Locate the cell with the specified text and output its [x, y] center coordinate. 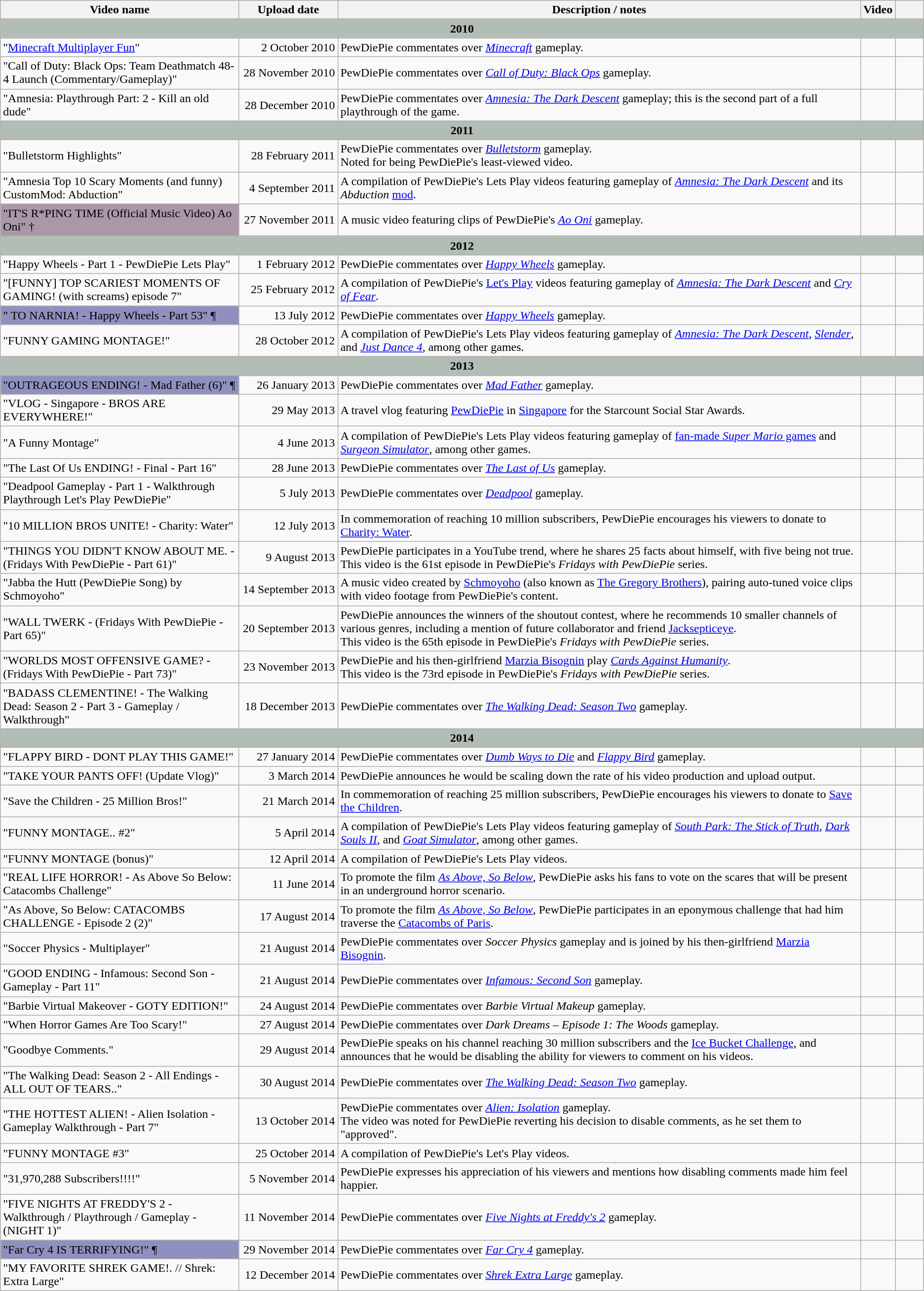
"The Last Of Us ENDING! - Final - Part 16" [119, 468]
12 July 2013 [288, 525]
17 August 2014 [288, 916]
20 September 2013 [288, 628]
PewDiePie announces he would be scaling down the rate of his video production and upload output. [599, 775]
PewDiePie commentates over Shrek Extra Large gameplay. [599, 1275]
"A Funny Montage" [119, 442]
28 October 2012 [288, 341]
"FIVE NIGHTS AT FREDDY'S 2 - Walkthrough / Playthrough / Gameplay - (NIGHT 1)" [119, 1217]
26 January 2013 [288, 385]
13 July 2012 [288, 315]
2010 [462, 29]
PewDiePie commentates over Soccer Physics gameplay and is joined by his then-girlfriend Marzia Bisognin. [599, 949]
A compilation of PewDiePie's Lets Play videos featuring gameplay of fan-made Super Mario games and Surgeon Simulator, among other games. [599, 442]
Video [878, 10]
PewDiePie expresses his appreciation of his viewers and mentions how disabling comments made him feel happier. [599, 1178]
2013 [462, 366]
25 February 2012 [288, 289]
PewDiePie commentates over Call of Duty: Black Ops gameplay. [599, 73]
"FUNNY MONTAGE #3" [119, 1153]
A music video featuring clips of PewDiePie's Ao Oni gameplay. [599, 220]
PewDiePie commentates over Mad Father gameplay. [599, 385]
To promote the film As Above, So Below, PewDiePie asks his fans to vote on the scares that will be present in an underground horror scenario. [599, 884]
2 October 2010 [288, 47]
"FUNNY MONTAGE.. #2" [119, 833]
2014 [462, 738]
PewDiePie commentates over The Last of Us gameplay. [599, 468]
"FUNNY GAMING MONTAGE!" [119, 341]
29 November 2014 [288, 1249]
PewDiePie commentates over Deadpool gameplay. [599, 494]
"WALL TWERK - (Fridays With PewDiePie - Part 65)" [119, 628]
"IT'S R*PING TIME (Official Music Video) Ao Oni" † [119, 220]
9 August 2013 [288, 558]
28 February 2011 [288, 156]
"THE HOTTEST ALIEN! - Alien Isolation - Gameplay Walkthrough - Part 7" [119, 1121]
5 April 2014 [288, 833]
"When Horror Games Are Too Scary!" [119, 1025]
21 March 2014 [288, 801]
14 September 2013 [288, 589]
"Barbie Virtual Makeover - GOTY EDITION!" [119, 1006]
In commemoration of reaching 25 million subscribers, PewDiePie encourages his viewers to donate to Save the Children. [599, 801]
4 September 2011 [288, 188]
A compilation of PewDiePie's Lets Play videos. [599, 859]
"Minecraft Multiplayer Fun" [119, 47]
"TAKE YOUR PANTS OFF! (Update Vlog)" [119, 775]
1 February 2012 [288, 264]
To promote the film As Above, So Below, PewDiePie participates in an eponymous challenge that had him traverse the Catacombs of Paris. [599, 916]
PewDiePie commentates over Dark Dreams – Episode 1: The Woods gameplay. [599, 1025]
27 January 2014 [288, 757]
11 June 2014 [288, 884]
"Call of Duty: Black Ops: Team Deathmatch 48-4 Launch (Commentary/Gameplay)" [119, 73]
"31,970,288 Subscribers!!!!" [119, 1178]
Description / notes [599, 10]
"10 MILLION BROS UNITE! - Charity: Water" [119, 525]
"[FUNNY] TOP SCARIEST MOMENTS OF GAMING! (with screams) episode 7" [119, 289]
28 November 2010 [288, 73]
PewDiePie commentates over Dumb Ways to Die and Flappy Bird gameplay. [599, 757]
Video name [119, 10]
"Amnesia: Playthrough Part: 2 - Kill an old dude" [119, 105]
23 November 2013 [288, 667]
"Amnesia Top 10 Scary Moments (and funny) CustomMod: Abduction" [119, 188]
"Soccer Physics - Multiplayer" [119, 949]
" TO NARNIA! - Happy Wheels - Part 53" ¶ [119, 315]
12 December 2014 [288, 1275]
"Save the Children - 25 Million Bros!" [119, 801]
"GOOD ENDING - Infamous: Second Son - Gameplay - Part 11" [119, 980]
18 December 2013 [288, 706]
12 April 2014 [288, 859]
"FUNNY MONTAGE (bonus)" [119, 859]
Upload date [288, 10]
13 October 2014 [288, 1121]
5 November 2014 [288, 1178]
PewDiePie commentates over Far Cry 4 gameplay. [599, 1249]
"VLOG - Singapore - BROS ARE EVERYWHERE!" [119, 411]
"Bulletstorm Highlights" [119, 156]
29 May 2013 [288, 411]
11 November 2014 [288, 1217]
"Deadpool Gameplay - Part 1 - Walkthrough Playthrough Let's Play PewDiePie" [119, 494]
PewDiePie commentates over Infamous: Second Son gameplay. [599, 980]
In commemoration of reaching 10 million subscribers, PewDiePie encourages his viewers to donate to Charity: Water. [599, 525]
27 August 2014 [288, 1025]
"BADASS CLEMENTINE! - The Walking Dead: Season 2 - Part 3 - Gameplay / Walkthrough" [119, 706]
"REAL LIFE HORROR! - As Above So Below: Catacombs Challenge" [119, 884]
"Goodbye Comments." [119, 1050]
"WORLDS MOST OFFENSIVE GAME? - (Fridays With PewDiePie - Part 73)" [119, 667]
"OUTRAGEOUS ENDING! - Mad Father (6)" ¶ [119, 385]
2011 [462, 130]
2012 [462, 245]
A music video created by Schmoyoho (also known as The Gregory Brothers), pairing auto-tuned voice clips with video footage from PewDiePie's content. [599, 589]
PewDiePie commentates over Bulletstorm gameplay.Noted for being PewDiePie's least-viewed video. [599, 156]
4 June 2013 [288, 442]
A compilation of PewDiePie's Let's Play videos. [599, 1153]
A compilation of PewDiePie's Lets Play videos featuring gameplay of Amnesia: The Dark Descent, Slender, and Just Dance 4, among other games. [599, 341]
PewDiePie commentates over Barbie Virtual Makeup gameplay. [599, 1006]
25 October 2014 [288, 1153]
"Far Cry 4 IS TERRIFYING!" ¶ [119, 1249]
"The Walking Dead: Season 2 - All Endings - ALL OUT OF TEARS.." [119, 1082]
3 March 2014 [288, 775]
"As Above, So Below: CATACOMBS CHALLENGE - Episode 2 (2)" [119, 916]
5 July 2013 [288, 494]
29 August 2014 [288, 1050]
27 November 2011 [288, 220]
A compilation of PewDiePie's Let's Play videos featuring gameplay of Amnesia: The Dark Descent and Cry of Fear. [599, 289]
PewDiePie commentates over Minecraft gameplay. [599, 47]
"MY FAVORITE SHREK GAME!. // Shrek: Extra Large" [119, 1275]
"Jabba the Hutt (PewDiePie Song) by Schmoyoho" [119, 589]
"THINGS YOU DIDN'T KNOW ABOUT ME. - (Fridays With PewDiePie - Part 61)" [119, 558]
"FLAPPY BIRD - DONT PLAY THIS GAME!" [119, 757]
PewDiePie commentates over Five Nights at Freddy's 2 gameplay. [599, 1217]
28 June 2013 [288, 468]
"Happy Wheels - Part 1 - PewDiePie Lets Play" [119, 264]
A compilation of PewDiePie's Lets Play videos featuring gameplay of Amnesia: The Dark Descent and its Abduction mod. [599, 188]
24 August 2014 [288, 1006]
PewDiePie commentates over Amnesia: The Dark Descent gameplay; this is the second part of a full playthrough of the game. [599, 105]
A travel vlog featuring PewDiePie in Singapore for the Starcount Social Star Awards. [599, 411]
30 August 2014 [288, 1082]
28 December 2010 [288, 105]
